Return the (X, Y) coordinate for the center point of the cell that contains the specified text.  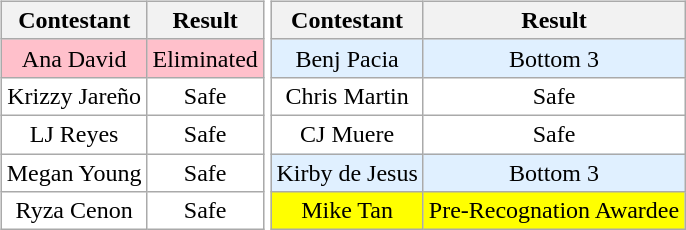
Ryza Cenon (74, 211)
Mike Tan (347, 211)
LJ Reyes (74, 134)
Benj Pacia (347, 58)
Kirby de Jesus (347, 173)
Pre-Recognation Awardee (554, 211)
Eliminated (205, 58)
Megan Young (74, 173)
Ana David (74, 58)
Krizzy Jareño (74, 96)
CJ Muere (347, 134)
Chris Martin (347, 96)
